Return (x, y) of the center of cell containing provided text 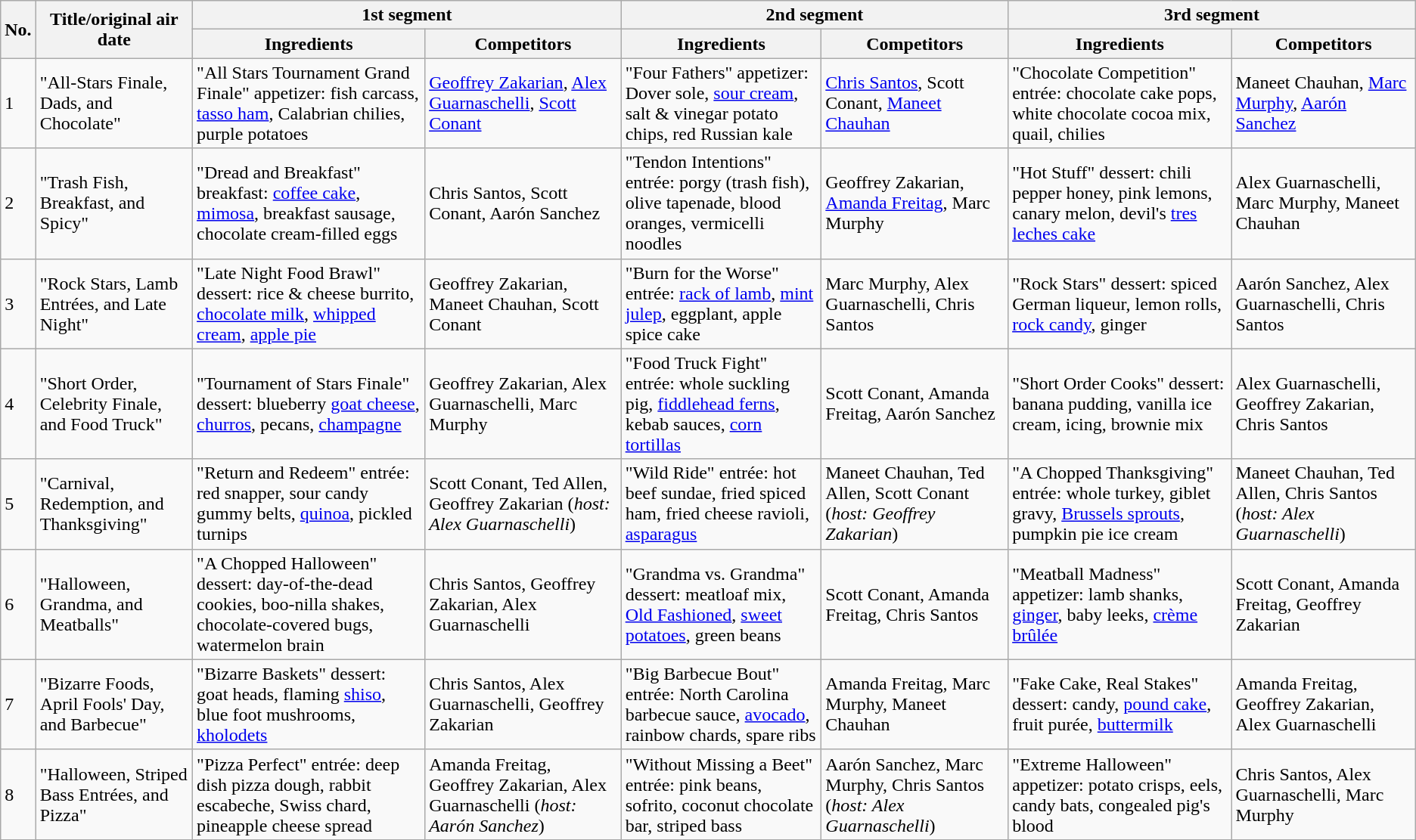
"Short Order Cooks" dessert: banana pudding, vanilla ice cream, icing, brownie mix (1119, 404)
Scott Conant, Amanda Freitag, Aarón Sanchez (915, 404)
3rd segment (1212, 15)
Geoffrey Zakarian, Alex Guarnaschelli, Scott Conant (523, 103)
"Grandma vs. Grandma" dessert: meatloaf mix, Old Fashioned, sweet potatoes, green beans (722, 604)
"Pizza Perfect" entrée: deep dish pizza dough, rabbit escabeche, Swiss chard, pineapple cheese spread (309, 794)
"Rock Stars, Lamb Entrées, and Late Night" (113, 304)
5 (18, 504)
"Big Barbecue Bout" entrée: North Carolina barbecue sauce, avocado, rainbow chards, spare ribs (722, 705)
"Food Truck Fight" entrée: whole suckling pig, fiddlehead ferns, kebab sauces, corn tortillas (722, 404)
Title/original air date (113, 29)
Chris Santos, Scott Conant, Aarón Sanchez (523, 203)
"Trash Fish, Breakfast, and Spicy" (113, 203)
"Tendon Intentions" entrée: porgy (trash fish), olive tapenade, blood oranges, vermicelli noodles (722, 203)
"Chocolate Competition" entrée: chocolate cake pops, white chocolate cocoa mix, quail, chilies (1119, 103)
No. (18, 29)
"Meatball Madness" appetizer: lamb shanks, ginger, baby leeks, crème brûlée (1119, 604)
"Wild Ride" entrée: hot beef sundae, fried spiced ham, fried cheese ravioli, asparagus (722, 504)
Chris Santos, Alex Guarnaschelli, Geoffrey Zakarian (523, 705)
Geoffrey Zakarian, Amanda Freitag, Marc Murphy (915, 203)
"Extreme Halloween" appetizer: potato crisps, eels, candy bats, congealed pig's blood (1119, 794)
"Bizarre Foods, April Fools' Day, and Barbecue" (113, 705)
"Short Order, Celebrity Finale, and Food Truck" (113, 404)
"Hot Stuff" dessert: chili pepper honey, pink lemons, canary melon, devil's tres leches cake (1119, 203)
1st segment (407, 15)
"All Stars Tournament Grand Finale" appetizer: fish carcass, tasso ham, Calabrian chilies, purple potatoes (309, 103)
"Halloween, Striped Bass Entrées, and Pizza" (113, 794)
"Carnival, Redemption, and Thanksgiving" (113, 504)
"Rock Stars" dessert: spiced German liqueur, lemon rolls, rock candy, ginger (1119, 304)
"Late Night Food Brawl" dessert: rice & cheese burrito, chocolate milk, whipped cream, apple pie (309, 304)
Scott Conant, Ted Allen, Geoffrey Zakarian (host: Alex Guarnaschelli) (523, 504)
Aarón Sanchez, Alex Guarnaschelli, Chris Santos (1324, 304)
Geoffrey Zakarian, Maneet Chauhan, Scott Conant (523, 304)
"Burn for the Worse" entrée: rack of lamb, mint julep, eggplant, apple spice cake (722, 304)
Chris Santos, Alex Guarnaschelli, Marc Murphy (1324, 794)
Scott Conant, Amanda Freitag, Chris Santos (915, 604)
Alex Guarnaschelli, Marc Murphy, Maneet Chauhan (1324, 203)
1 (18, 103)
2nd segment (814, 15)
2 (18, 203)
"A Chopped Halloween" dessert: day-of-the-dead cookies, boo-nilla shakes, chocolate-covered bugs, watermelon brain (309, 604)
8 (18, 794)
"Without Missing a Beet" entrée: pink beans, sofrito, coconut chocolate bar, striped bass (722, 794)
"Return and Redeem" entrée: red snapper, sour candy gummy belts, quinoa, pickled turnips (309, 504)
"Halloween, Grandma, and Meatballs" (113, 604)
Maneet Chauhan, Ted Allen, Scott Conant (host: Geoffrey Zakarian) (915, 504)
Aarón Sanchez, Marc Murphy, Chris Santos (host: Alex Guarnaschelli) (915, 794)
Geoffrey Zakarian, Alex Guarnaschelli, Marc Murphy (523, 404)
"All-Stars Finale, Dads, and Chocolate" (113, 103)
"Dread and Breakfast" breakfast: coffee cake, mimosa, breakfast sausage, chocolate cream-filled eggs (309, 203)
7 (18, 705)
Alex Guarnaschelli, Geoffrey Zakarian, Chris Santos (1324, 404)
Amanda Freitag, Geoffrey Zakarian, Alex Guarnaschelli (host: Aarón Sanchez) (523, 794)
Amanda Freitag, Geoffrey Zakarian, Alex Guarnaschelli (1324, 705)
"Four Fathers" appetizer: Dover sole, sour cream, salt & vinegar potato chips, red Russian kale (722, 103)
6 (18, 604)
"Bizarre Baskets" dessert: goat heads, flaming shiso, blue foot mushrooms, kholodets (309, 705)
3 (18, 304)
Amanda Freitag, Marc Murphy, Maneet Chauhan (915, 705)
"A Chopped Thanksgiving" entrée: whole turkey, giblet gravy, Brussels sprouts, pumpkin pie ice cream (1119, 504)
Maneet Chauhan, Ted Allen, Chris Santos (host: Alex Guarnaschelli) (1324, 504)
Chris Santos, Geoffrey Zakarian, Alex Guarnaschelli (523, 604)
"Fake Cake, Real Stakes" dessert: candy, pound cake, fruit purée, buttermilk (1119, 705)
Maneet Chauhan, Marc Murphy, Aarón Sanchez (1324, 103)
"Tournament of Stars Finale" dessert: blueberry goat cheese, churros, pecans, champagne (309, 404)
4 (18, 404)
Marc Murphy, Alex Guarnaschelli, Chris Santos (915, 304)
Chris Santos, Scott Conant, Maneet Chauhan (915, 103)
Scott Conant, Amanda Freitag, Geoffrey Zakarian (1324, 604)
